Return the [x, y] coordinate for the center point of the cell that contains the specified text.  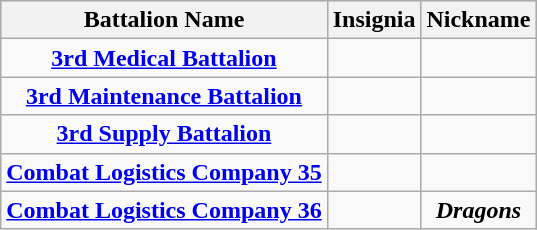
Dragons [478, 210]
Insignia [374, 20]
Combat Logistics Company 36 [164, 210]
Battalion Name [164, 20]
3rd Medical Battalion [164, 58]
3rd Supply Battalion [164, 134]
Nickname [478, 20]
3rd Maintenance Battalion [164, 96]
Combat Logistics Company 35 [164, 172]
